Determine the (X, Y) coordinate at the center of the cell enclosing the given text.  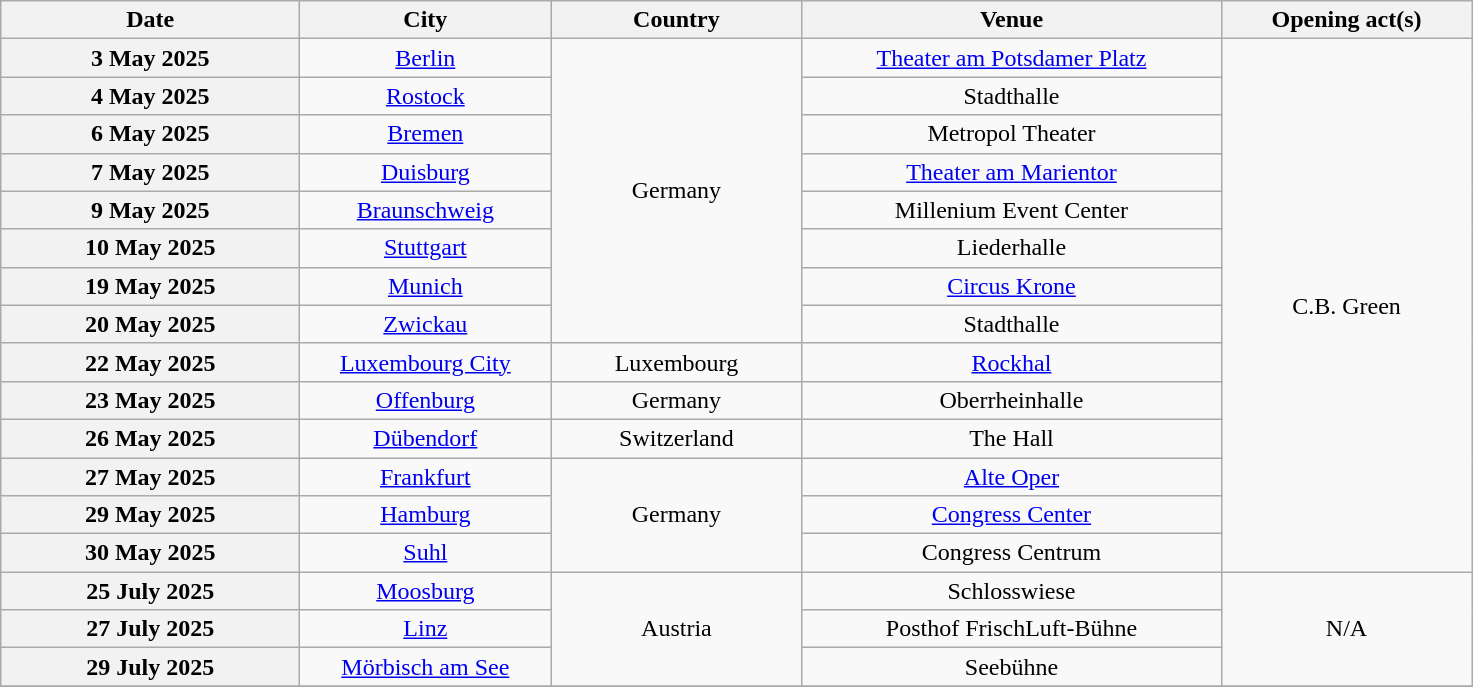
Moosburg (426, 591)
Luxembourg City (426, 362)
Circus Krone (1012, 286)
Hamburg (426, 515)
Austria (676, 629)
Opening act(s) (1346, 20)
20 May 2025 (150, 324)
27 May 2025 (150, 477)
Congress Center (1012, 515)
Theater am Potsdamer Platz (1012, 58)
26 May 2025 (150, 438)
Millenium Event Center (1012, 210)
Congress Centrum (1012, 553)
Berlin (426, 58)
3 May 2025 (150, 58)
Theater am Marientor (1012, 172)
29 May 2025 (150, 515)
Schlosswiese (1012, 591)
Switzerland (676, 438)
City (426, 20)
The Hall (1012, 438)
Zwickau (426, 324)
Luxembourg (676, 362)
Alte Oper (1012, 477)
Venue (1012, 20)
Bremen (426, 134)
7 May 2025 (150, 172)
27 July 2025 (150, 629)
Suhl (426, 553)
Braunschweig (426, 210)
Oberrheinhalle (1012, 400)
9 May 2025 (150, 210)
Duisburg (426, 172)
Linz (426, 629)
Rostock (426, 96)
6 May 2025 (150, 134)
Stuttgart (426, 248)
Munich (426, 286)
Country (676, 20)
29 July 2025 (150, 667)
Frankfurt (426, 477)
4 May 2025 (150, 96)
Date (150, 20)
Liederhalle (1012, 248)
10 May 2025 (150, 248)
23 May 2025 (150, 400)
30 May 2025 (150, 553)
22 May 2025 (150, 362)
Mörbisch am See (426, 667)
Dübendorf (426, 438)
Metropol Theater (1012, 134)
Rockhal (1012, 362)
25 July 2025 (150, 591)
C.B. Green (1346, 306)
19 May 2025 (150, 286)
N/A (1346, 629)
Offenburg (426, 400)
Seebühne (1012, 667)
Posthof FrischLuft-Bühne (1012, 629)
